Return (X, Y) of the center of cell containing provided text 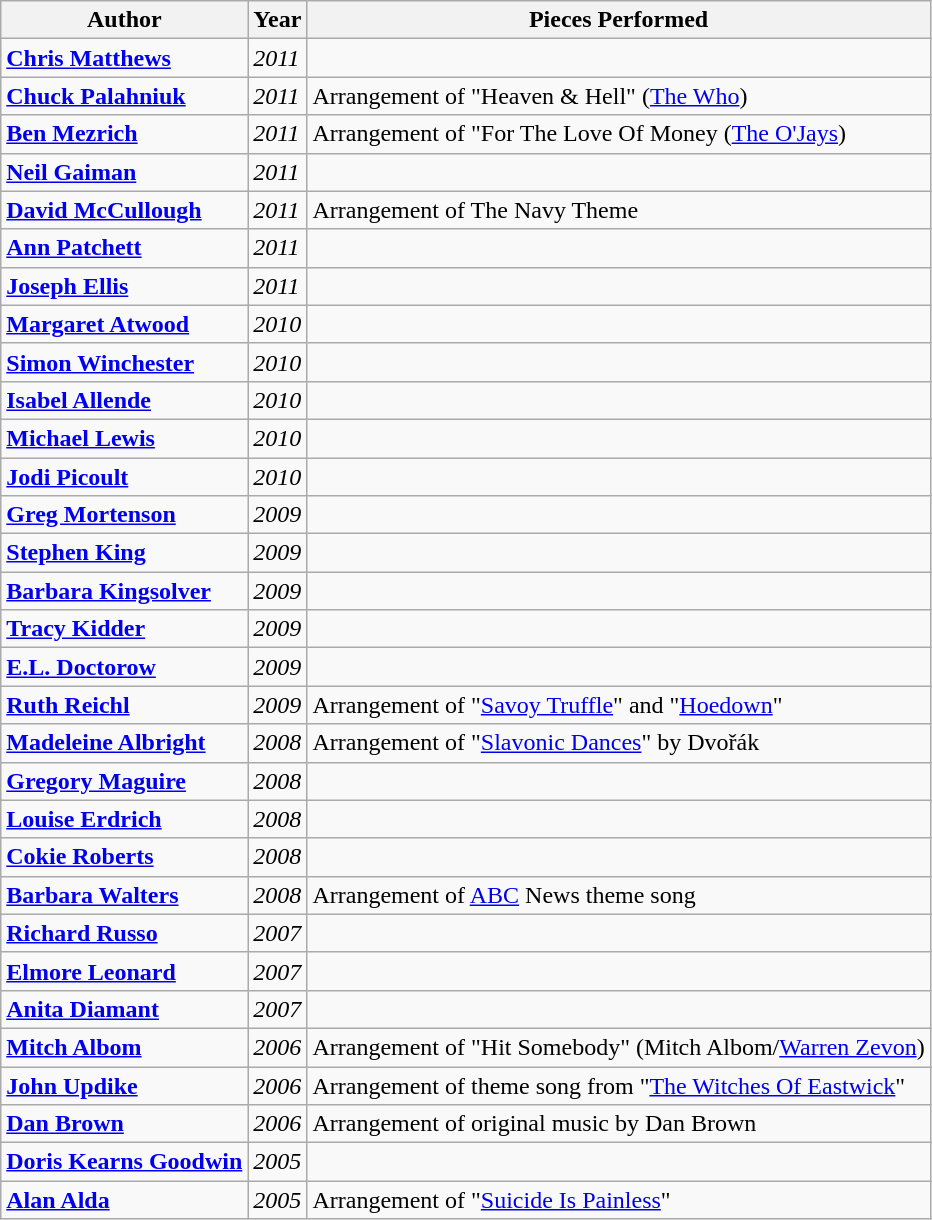
Arrangement of original music by Dan Brown (618, 1124)
Michael Lewis (124, 438)
Gregory Maguire (124, 781)
Greg Mortenson (124, 515)
Madeleine Albright (124, 743)
Arrangement of "For The Love Of Money (The O'Jays) (618, 134)
Neil Gaiman (124, 172)
Ann Patchett (124, 248)
Richard Russo (124, 933)
David McCullough (124, 210)
Arrangement of "Hit Somebody" (Mitch Albom/Warren Zevon) (618, 1047)
Chuck Palahniuk (124, 96)
Stephen King (124, 553)
Isabel Allende (124, 400)
Chris Matthews (124, 58)
Barbara Kingsolver (124, 591)
Tracy Kidder (124, 629)
Louise Erdrich (124, 819)
Simon Winchester (124, 362)
Mitch Albom (124, 1047)
Elmore Leonard (124, 971)
Arrangement of ABC News theme song (618, 895)
Ruth Reichl (124, 705)
Ben Mezrich (124, 134)
John Updike (124, 1085)
Year (278, 20)
Arrangement of "Heaven & Hell" (The Who) (618, 96)
Joseph Ellis (124, 286)
Doris Kearns Goodwin (124, 1162)
Dan Brown (124, 1124)
Alan Alda (124, 1200)
Arrangement of The Navy Theme (618, 210)
Pieces Performed (618, 20)
E.L. Doctorow (124, 667)
Arrangement of "Slavonic Dances" by Dvořák (618, 743)
Arrangement of "Savoy Truffle" and "Hoedown" (618, 705)
Arrangement of "Suicide Is Painless" (618, 1200)
Anita Diamant (124, 1009)
Arrangement of theme song from "The Witches Of Eastwick" (618, 1085)
Margaret Atwood (124, 324)
Cokie Roberts (124, 857)
Author (124, 20)
Barbara Walters (124, 895)
Jodi Picoult (124, 477)
